Extract the [x, y] coordinate from the center of the cell holding the provided text.  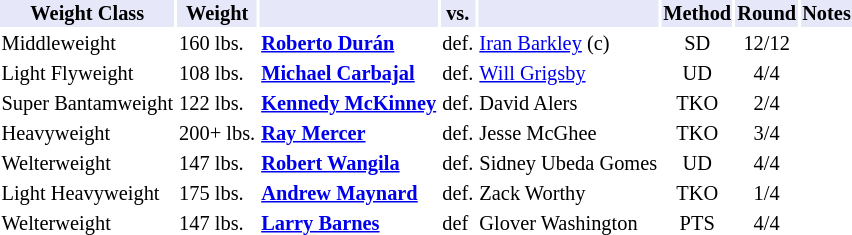
Kennedy McKinney [349, 104]
Method [698, 14]
200+ lbs. [218, 134]
Michael Carbajal [349, 74]
SD [698, 44]
Welterweight [88, 164]
Iran Barkley (c) [568, 44]
147 lbs. [218, 164]
vs. [458, 14]
Light Heavyweight [88, 194]
Andrew Maynard [349, 194]
Roberto Durán [349, 44]
108 lbs. [218, 74]
Middleweight [88, 44]
David Alers [568, 104]
Round [767, 14]
Zack Worthy [568, 194]
Weight Class [88, 14]
Heavyweight [88, 134]
3/4 [767, 134]
175 lbs. [218, 194]
122 lbs. [218, 104]
Sidney Ubeda Gomes [568, 164]
Weight [218, 14]
Super Bantamweight [88, 104]
160 lbs. [218, 44]
1/4 [767, 194]
12/12 [767, 44]
Robert Wangila [349, 164]
2/4 [767, 104]
Ray Mercer [349, 134]
Jesse McGhee [568, 134]
Light Flyweight [88, 74]
Will Grigsby [568, 74]
